Locate the cell with the specified text and output its (X, Y) center coordinate. 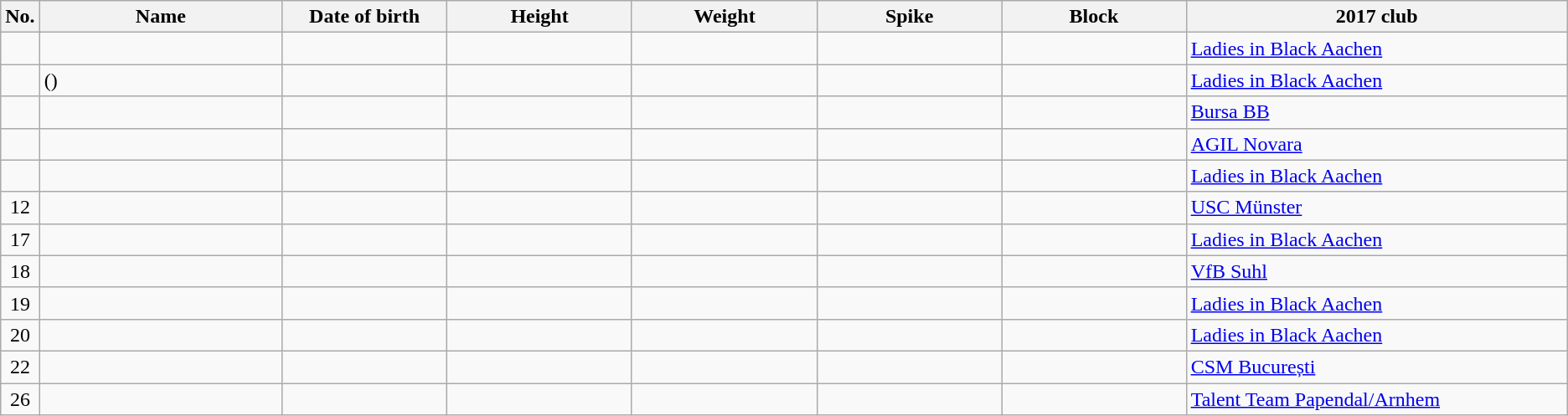
20 (20, 335)
No. (20, 17)
18 (20, 271)
CSM București (1377, 367)
26 (20, 399)
Block (1094, 17)
Spike (909, 17)
Talent Team Papendal/Arnhem (1377, 399)
Name (161, 17)
12 (20, 208)
22 (20, 367)
Weight (724, 17)
AGIL Novara (1377, 144)
USC Münster (1377, 208)
Height (539, 17)
19 (20, 303)
17 (20, 239)
2017 club (1377, 17)
Date of birth (365, 17)
VfB Suhl (1377, 271)
Bursa BB (1377, 112)
() (161, 80)
